From the cell containing the given text, extract its center point as [X, Y] coordinate. 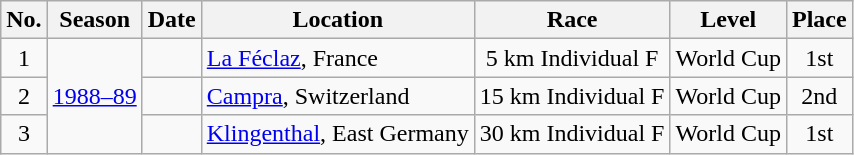
Campra, Switzerland [338, 96]
30 km Individual F [572, 134]
La Féclaz, France [338, 58]
Location [338, 20]
No. [24, 20]
1 [24, 58]
Level [728, 20]
Klingenthal, East Germany [338, 134]
Season [94, 20]
3 [24, 134]
15 km Individual F [572, 96]
2nd [819, 96]
Place [819, 20]
Race [572, 20]
Date [172, 20]
5 km Individual F [572, 58]
1988–89 [94, 96]
2 [24, 96]
